Find where the given text appears and provide that cell's center as [x, y] coordinate. 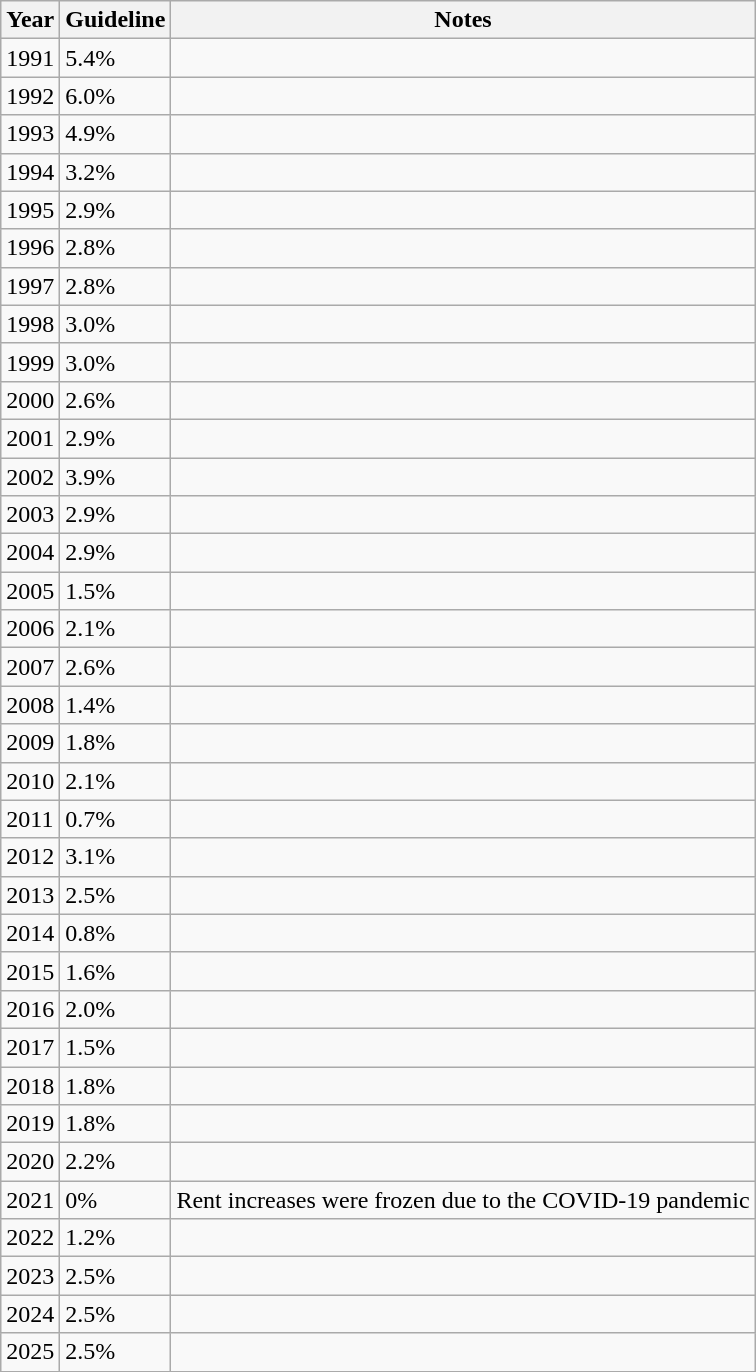
2004 [30, 553]
2018 [30, 1085]
1993 [30, 134]
2014 [30, 933]
1998 [30, 324]
2024 [30, 1314]
2.0% [116, 1009]
2005 [30, 591]
2000 [30, 400]
2021 [30, 1200]
0.7% [116, 819]
2011 [30, 819]
1995 [30, 210]
2010 [30, 781]
2023 [30, 1276]
2016 [30, 1009]
Guideline [116, 20]
0.8% [116, 933]
3.2% [116, 172]
2008 [30, 705]
2025 [30, 1352]
2002 [30, 477]
2007 [30, 667]
2003 [30, 515]
Notes [463, 20]
1994 [30, 172]
4.9% [116, 134]
1992 [30, 96]
2012 [30, 857]
2001 [30, 438]
2006 [30, 629]
3.1% [116, 857]
1.6% [116, 971]
1.4% [116, 705]
2022 [30, 1238]
1999 [30, 362]
2009 [30, 743]
2.2% [116, 1162]
1991 [30, 58]
0% [116, 1200]
2013 [30, 895]
2019 [30, 1124]
Rent increases were frozen due to the COVID-19 pandemic [463, 1200]
2015 [30, 971]
2017 [30, 1047]
5.4% [116, 58]
1997 [30, 286]
6.0% [116, 96]
3.9% [116, 477]
1996 [30, 248]
1.2% [116, 1238]
2020 [30, 1162]
Year [30, 20]
